For the text-containing cell, return its midpoint in (X, Y) coordinate format. 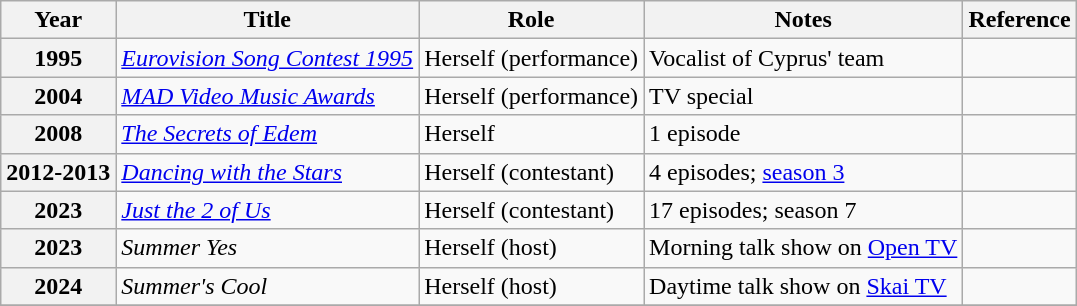
2004 (58, 96)
2024 (58, 286)
Title (268, 20)
Year (58, 20)
MAD Video Music Awards (268, 96)
Reference (1020, 20)
Herself (532, 134)
Role (532, 20)
17 episodes; season 7 (804, 210)
1995 (58, 58)
The Secrets of Edem (268, 134)
1 episode (804, 134)
TV special (804, 96)
2012-2013 (58, 172)
Summer Yes (268, 248)
Morning talk show on Open TV (804, 248)
Vocalist of Cyprus' team (804, 58)
Eurovision Song Contest 1995 (268, 58)
Just the 2 of Us (268, 210)
Daytime talk show on Skai TV (804, 286)
2008 (58, 134)
Summer's Cool (268, 286)
4 episodes; season 3 (804, 172)
Notes (804, 20)
Dancing with the Stars (268, 172)
